Capture the cell that displays the provided text and extract its [x, y] central coordinate. 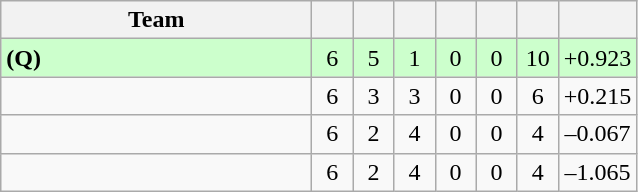
–1.065 [598, 172]
5 [374, 58]
1 [414, 58]
+0.215 [598, 96]
(Q) [156, 58]
–0.067 [598, 134]
Team [156, 20]
+0.923 [598, 58]
10 [538, 58]
